Extract the [X, Y] coordinate from the center of the cell holding the provided text.  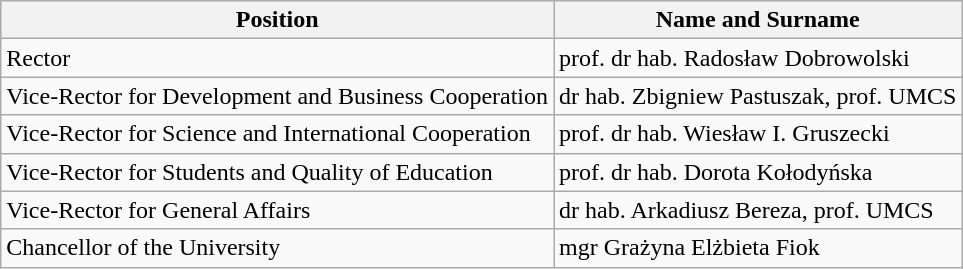
Position [278, 20]
dr hab. Arkadiusz Bereza, prof. UMCS [758, 210]
Vice-Rector for General Affairs [278, 210]
Chancellor of the University [278, 248]
prof. dr hab. Wiesław I. Gruszecki [758, 134]
prof. dr hab. Dorota Kołodyńska [758, 172]
Vice-Rector for Students and Quality of Education [278, 172]
prof. dr hab. Radosław Dobrowolski [758, 58]
mgr Grażyna Elżbieta Fiok [758, 248]
Vice-Rector for Science and International Cooperation [278, 134]
Vice-Rector for Development and Business Cooperation [278, 96]
dr hab. Zbigniew Pastuszak, prof. UMCS [758, 96]
Name and Surname [758, 20]
Rector [278, 58]
